Identify which cell holds the provided text, then report its [x, y] central coordinate. 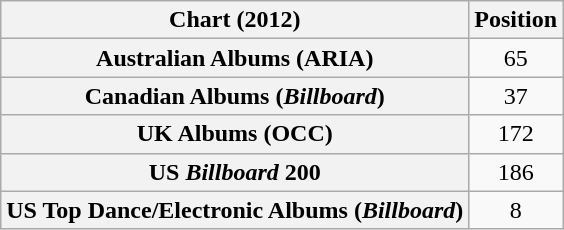
37 [516, 96]
172 [516, 134]
US Billboard 200 [235, 172]
Canadian Albums (Billboard) [235, 96]
65 [516, 58]
Chart (2012) [235, 20]
Australian Albums (ARIA) [235, 58]
US Top Dance/Electronic Albums (Billboard) [235, 210]
Position [516, 20]
8 [516, 210]
UK Albums (OCC) [235, 134]
186 [516, 172]
